From the cell containing the given text, extract its center point as [x, y] coordinate. 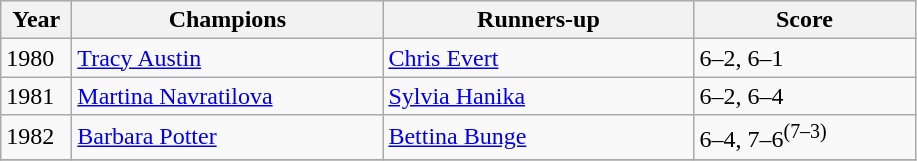
Champions [228, 20]
Bettina Bunge [538, 138]
1980 [36, 58]
1982 [36, 138]
Sylvia Hanika [538, 96]
Chris Evert [538, 58]
Martina Navratilova [228, 96]
1981 [36, 96]
6–2, 6–1 [804, 58]
Tracy Austin [228, 58]
Score [804, 20]
Barbara Potter [228, 138]
Year [36, 20]
6–4, 7–6(7–3) [804, 138]
6–2, 6–4 [804, 96]
Runners-up [538, 20]
